Find where the given text appears and provide that cell's center as [x, y] coordinate. 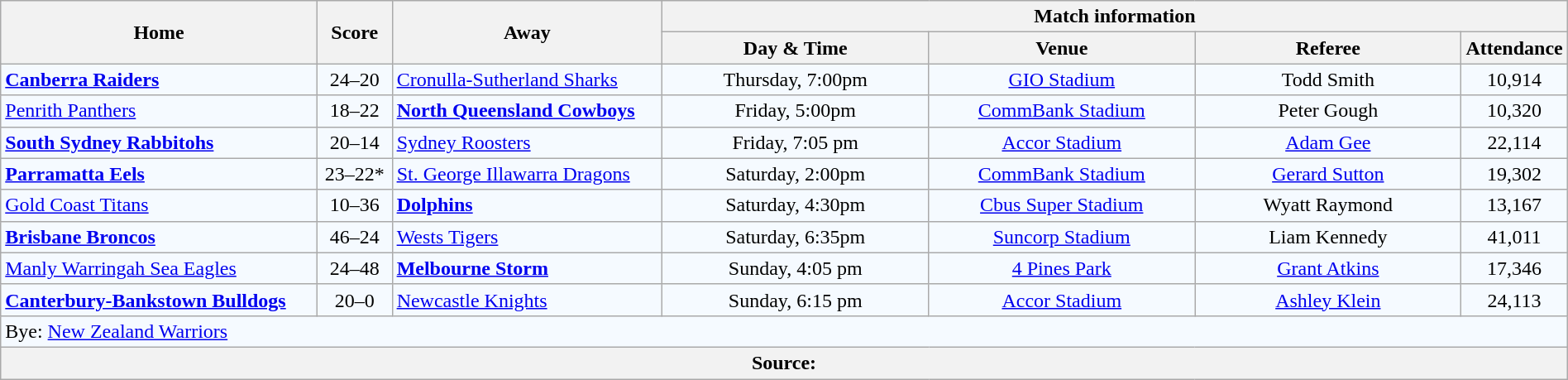
19,302 [1514, 174]
Suncorp Stadium [1062, 237]
Newcastle Knights [528, 300]
Penrith Panthers [159, 111]
Attendance [1514, 48]
Manly Warringah Sea Eagles [159, 268]
Day & Time [796, 48]
Gerard Sutton [1328, 174]
46–24 [354, 237]
10,914 [1514, 79]
4 Pines Park [1062, 268]
Ashley Klein [1328, 300]
Grant Atkins [1328, 268]
Wyatt Raymond [1328, 205]
GIO Stadium [1062, 79]
Cbus Super Stadium [1062, 205]
Saturday, 6:35pm [796, 237]
Brisbane Broncos [159, 237]
13,167 [1514, 205]
Peter Gough [1328, 111]
Melbourne Storm [528, 268]
Thursday, 7:00pm [796, 79]
24–20 [354, 79]
Venue [1062, 48]
Home [159, 32]
Liam Kennedy [1328, 237]
Wests Tigers [528, 237]
Referee [1328, 48]
20–14 [354, 142]
Parramatta Eels [159, 174]
Canberra Raiders [159, 79]
24–48 [354, 268]
Adam Gee [1328, 142]
Sydney Roosters [528, 142]
23–22* [354, 174]
South Sydney Rabbitohs [159, 142]
10,320 [1514, 111]
Bye: New Zealand Warriors [784, 331]
24,113 [1514, 300]
18–22 [354, 111]
Source: [784, 363]
Score [354, 32]
Saturday, 2:00pm [796, 174]
Sunday, 4:05 pm [796, 268]
Match information [1115, 17]
North Queensland Cowboys [528, 111]
Gold Coast Titans [159, 205]
Friday, 5:00pm [796, 111]
41,011 [1514, 237]
17,346 [1514, 268]
Cronulla-Sutherland Sharks [528, 79]
Friday, 7:05 pm [796, 142]
Saturday, 4:30pm [796, 205]
20–0 [354, 300]
10–36 [354, 205]
22,114 [1514, 142]
Away [528, 32]
Sunday, 6:15 pm [796, 300]
Canterbury-Bankstown Bulldogs [159, 300]
Dolphins [528, 205]
Todd Smith [1328, 79]
St. George Illawarra Dragons [528, 174]
